Return the [x, y] coordinate for the center point of the cell that contains the specified text.  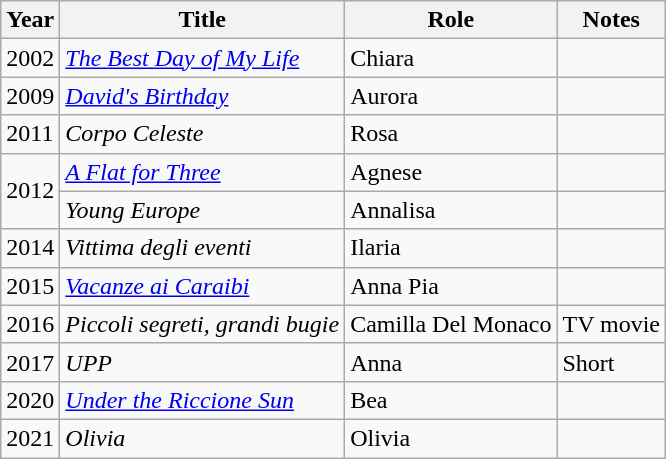
Year [30, 20]
Under the Riccione Sun [202, 400]
2020 [30, 400]
Aurora [451, 96]
2009 [30, 96]
Annalisa [451, 210]
The Best Day of My Life [202, 58]
2016 [30, 324]
David's Birthday [202, 96]
Notes [612, 20]
2021 [30, 438]
2011 [30, 134]
Chiara [451, 58]
2017 [30, 362]
Short [612, 362]
2014 [30, 248]
Camilla Del Monaco [451, 324]
TV movie [612, 324]
Piccoli segreti, grandi bugie [202, 324]
Ilaria [451, 248]
Vittima degli eventi [202, 248]
Anna [451, 362]
Young Europe [202, 210]
Role [451, 20]
UPP [202, 362]
Anna Pia [451, 286]
2015 [30, 286]
A Flat for Three [202, 172]
Rosa [451, 134]
Corpo Celeste [202, 134]
Agnese [451, 172]
2002 [30, 58]
Vacanze ai Caraibi [202, 286]
Title [202, 20]
Bea [451, 400]
2012 [30, 191]
